Return the [X, Y] coordinate for the center point of the cell that contains the specified text.  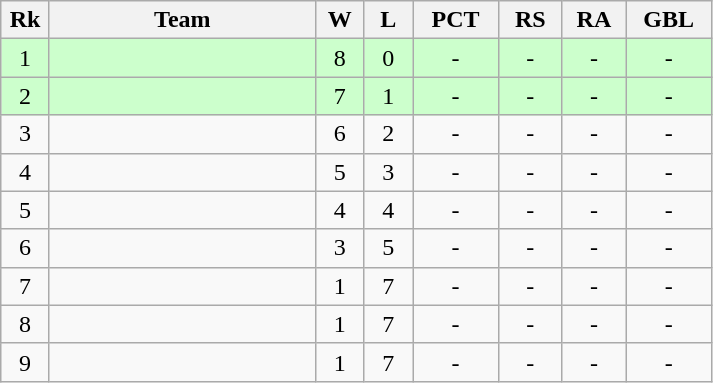
RS [531, 20]
Rk [26, 20]
0 [388, 58]
Team [182, 20]
GBL [669, 20]
9 [26, 362]
RA [594, 20]
W [340, 20]
L [388, 20]
PCT [455, 20]
